Capture the cell that displays the provided text and extract its (x, y) central coordinate. 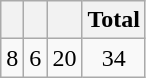
20 (64, 58)
8 (12, 58)
Total (114, 20)
6 (36, 58)
34 (114, 58)
